Extract the [x, y] coordinate from the center of the cell holding the provided text.  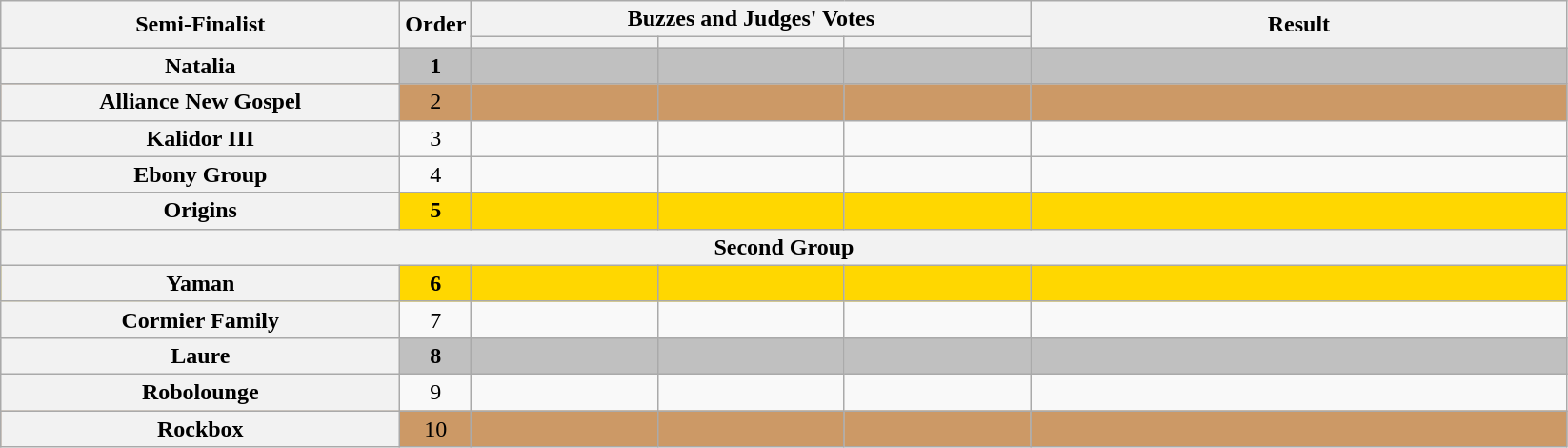
Origins [200, 211]
4 [436, 174]
8 [436, 356]
Yaman [200, 283]
10 [436, 428]
Semi-Finalist [200, 25]
7 [436, 319]
Buzzes and Judges' Votes [751, 19]
Natalia [200, 66]
6 [436, 283]
Laure [200, 356]
Ebony Group [200, 174]
Kalidor III [200, 138]
Robolounge [200, 392]
3 [436, 138]
Order [436, 25]
Result [1299, 25]
Rockbox [200, 428]
Second Group [784, 247]
Cormier Family [200, 319]
2 [436, 102]
1 [436, 66]
Alliance New Gospel [200, 102]
9 [436, 392]
5 [436, 211]
